Locate the cell with the specified text and output its [X, Y] center coordinate. 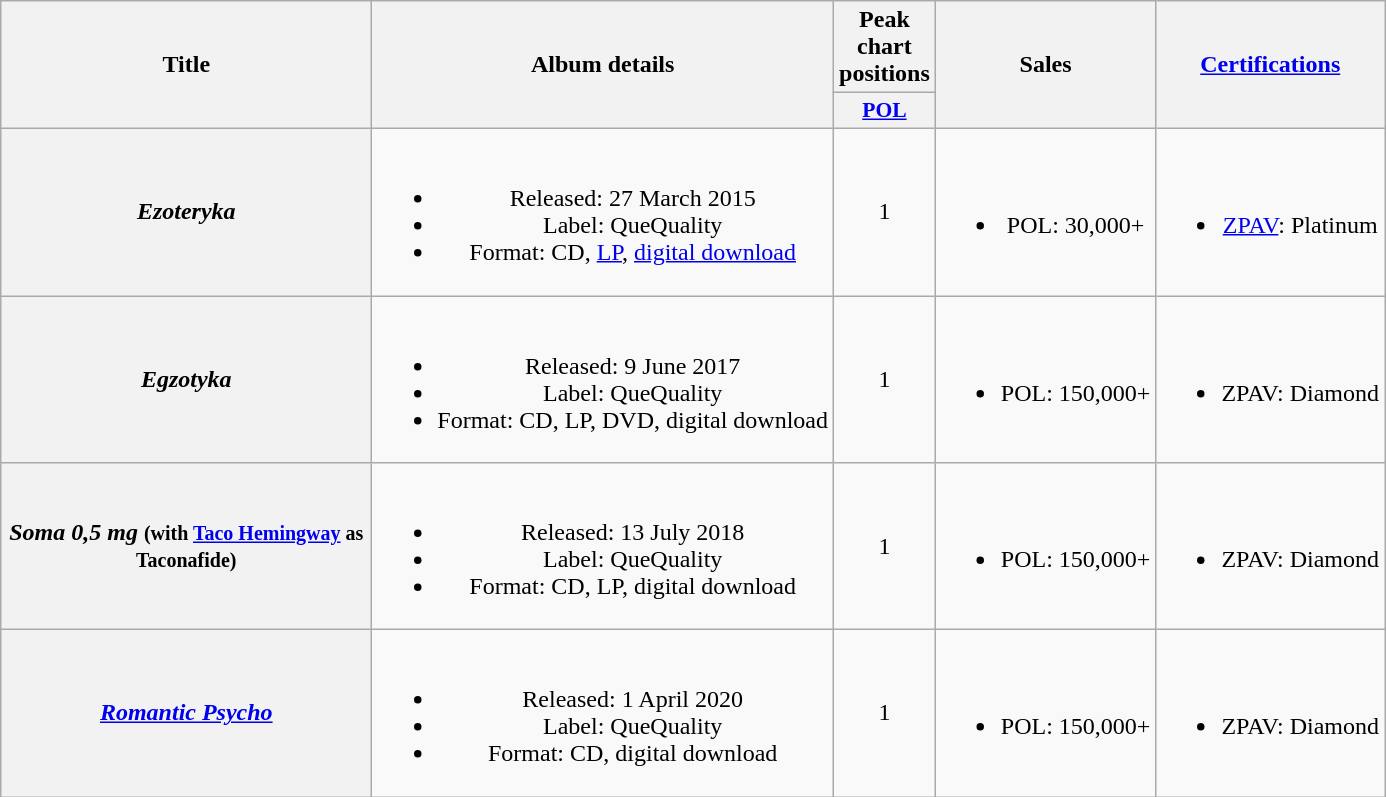
Soma 0,5 mg (with Taco Hemingway as Taconafide) [186, 546]
Ezoteryka [186, 212]
POL [885, 111]
Title [186, 65]
ZPAV: Platinum [1270, 212]
Released: 13 July 2018Label: QueQualityFormat: CD, LP, digital download [603, 546]
Certifications [1270, 65]
Sales [1046, 65]
Peak chart positions [885, 47]
Released: 1 April 2020Label: QueQualityFormat: CD, digital download [603, 714]
Album details [603, 65]
Egzotyka [186, 380]
POL: 30,000+ [1046, 212]
Romantic Psycho [186, 714]
Released: 27 March 2015Label: QueQualityFormat: CD, LP, digital download [603, 212]
Released: 9 June 2017Label: QueQualityFormat: CD, LP, DVD, digital download [603, 380]
